Detect which cell encompasses the target text, then output its (X, Y) center coordinate. 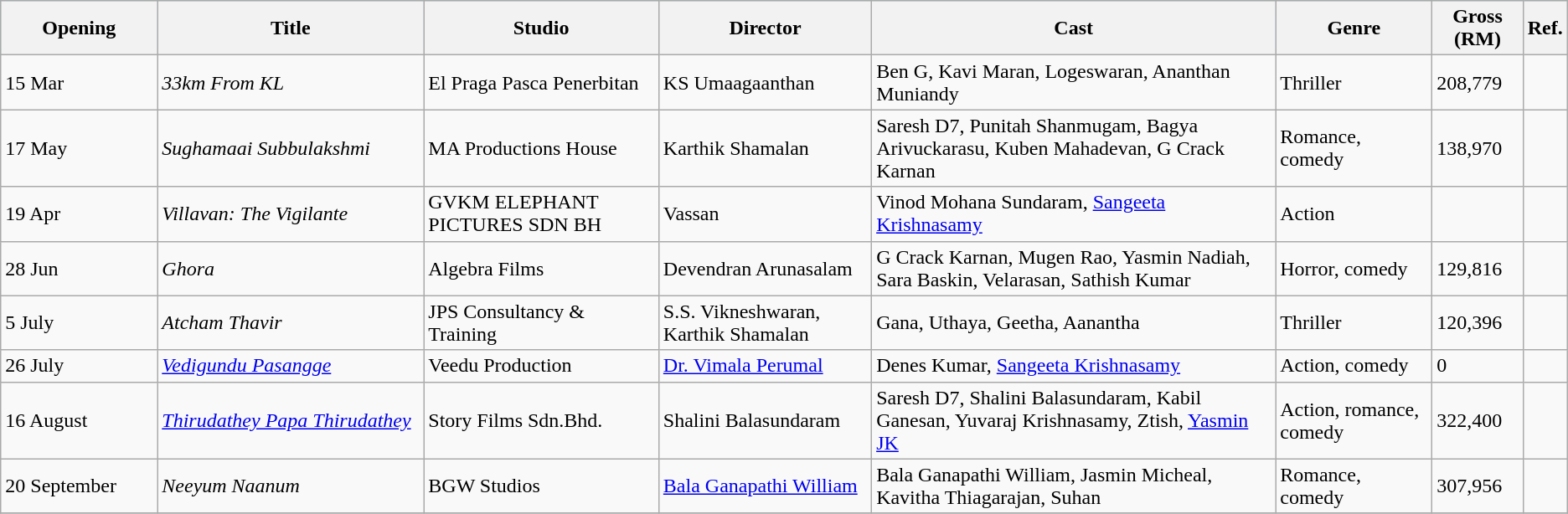
0 (1478, 366)
28 Jun (79, 268)
Title (291, 28)
El Praga Pasca Penerbitan (541, 82)
JPS Consultancy & Training (541, 323)
Veedu Production (541, 366)
BGW Studios (541, 486)
Thirudathey Papa Thirudathey (291, 420)
20 September (79, 486)
Opening (79, 28)
Karthik Shamalan (765, 148)
S.S. Vikneshwaran, Karthik Shamalan (765, 323)
KS Umaagaanthan (765, 82)
Vedigundu Pasangge (291, 366)
307,956 (1478, 486)
Gross (RM) (1478, 28)
Bala Ganapathi William, Jasmin Micheal, Kavitha Thiagarajan, Suhan (1074, 486)
Saresh D7, Shalini Balasundaram, Kabil Ganesan, Yuvaraj Krishnasamy, Ztish, Yasmin JK (1074, 420)
Bala Ganapathi William (765, 486)
Dr. Vimala Perumal (765, 366)
16 August (79, 420)
Shalini Balasundaram (765, 420)
26 July (79, 366)
5 July (79, 323)
G Crack Karnan, Mugen Rao, Yasmin Nadiah, Sara Baskin, Velarasan, Sathish Kumar (1074, 268)
Cast (1074, 28)
Story Films Sdn.Bhd. (541, 420)
19 Apr (79, 214)
Denes Kumar, Sangeeta Krishnasamy (1074, 366)
120,396 (1478, 323)
Action, comedy (1354, 366)
138,970 (1478, 148)
Ghora (291, 268)
Saresh D7, Punitah Shanmugam, Bagya Arivuckarasu, Kuben Mahadevan, G Crack Karnan (1074, 148)
MA Productions House (541, 148)
Atcham Thavir (291, 323)
322,400 (1478, 420)
Director (765, 28)
Ref. (1545, 28)
15 Mar (79, 82)
Vinod Mohana Sundaram, Sangeeta Krishnasamy (1074, 214)
Studio (541, 28)
208,779 (1478, 82)
Devendran Arunasalam (765, 268)
Genre (1354, 28)
Ben G, Kavi Maran, Logeswaran, Ananthan Muniandy (1074, 82)
GVKM ELEPHANT PICTURES SDN BH (541, 214)
Gana, Uthaya, Geetha, Aanantha (1074, 323)
Neeyum Naanum (291, 486)
Villavan: The Vigilante (291, 214)
Vassan (765, 214)
Action (1354, 214)
33km From KL (291, 82)
Horror, comedy (1354, 268)
129,816 (1478, 268)
17 May (79, 148)
Action, romance, comedy (1354, 420)
Algebra Films (541, 268)
Sughamaai Subbulakshmi (291, 148)
